For the text-containing cell, return its midpoint in (x, y) coordinate format. 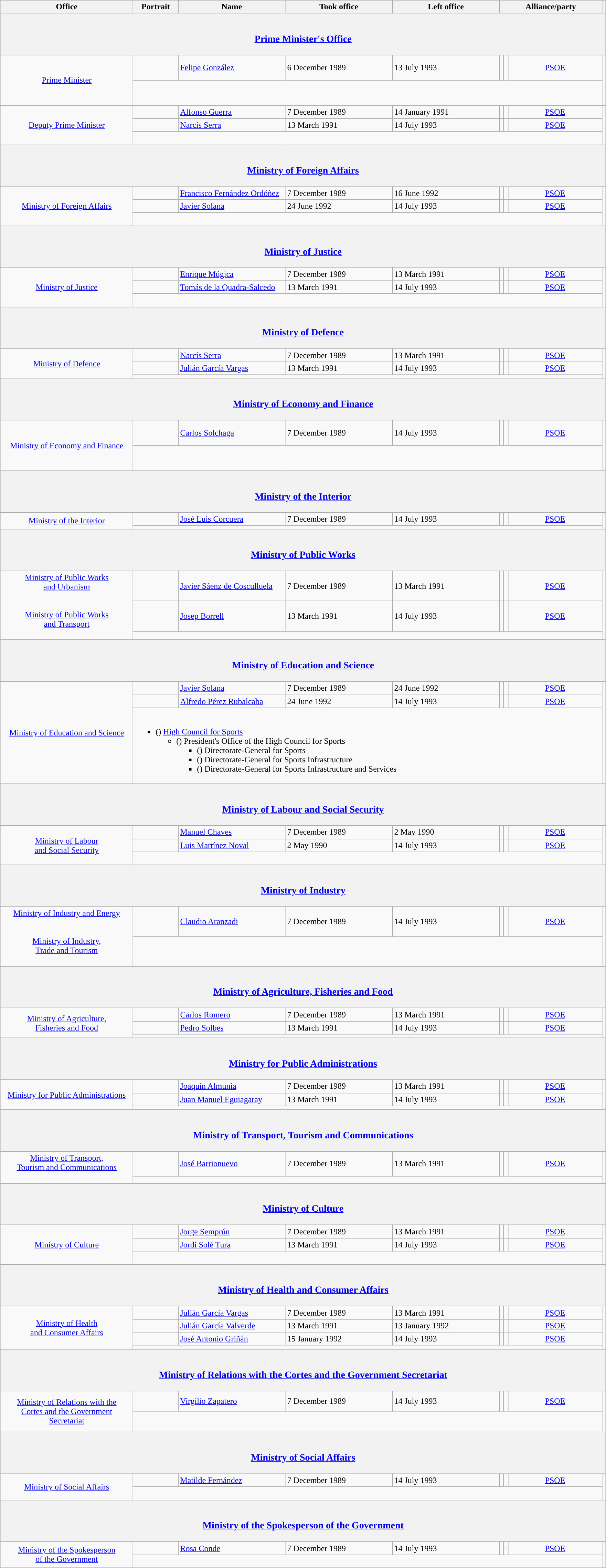
Ministry of Agriculture,Fisheries and Food (67, 1023)
Josep Borrell (232, 616)
José Luis Corcuera (232, 519)
Alfonso Guerra (232, 112)
José Barrionuevo (232, 1164)
Name (232, 7)
Matilde Fernández (232, 1480)
Luis Martínez Noval (232, 845)
Manuel Chaves (232, 832)
Ministry of Industry and EnergyMinistry of Industry,Trade and Tourism (67, 937)
Ministry of Labourand Social Security (67, 845)
Juan Manuel Eguiagaray (232, 1099)
Deputy Prime Minister (67, 125)
Carlos Solchaga (232, 433)
Left office (446, 7)
Joaquín Almunia (232, 1086)
Virgilio Zapatero (232, 1401)
6 December 1989 (339, 67)
Ministry of Agriculture, Fisheries and Food (303, 987)
Francisco Fernández Ordóñez (232, 193)
Ministry of Public Worksand UrbanismMinistry of Public Worksand Transport (67, 605)
Portrait (156, 7)
Jorge Semprún (232, 1232)
13 July 1993 (446, 67)
Ministry of the Spokespersonof the Government (67, 1555)
Javier Sáenz de Cosculluela (232, 586)
Jordi Solé Tura (232, 1245)
Julián García Valverde (232, 1326)
15 January 1992 (339, 1339)
Ministry of Transport,Tourism and Communications (67, 1168)
Office (67, 7)
Tomás de la Quadra-Salcedo (232, 287)
Alfredo Pérez Rubalcaba (232, 701)
Ministry of Industry (303, 886)
Prime Minister (67, 80)
Ministry of Public Works (303, 550)
José Antonio Griñán (232, 1339)
Prime Minister's Office (303, 34)
Pedro Solbes (232, 1028)
Ministry of Relations with the Cortes and the Government Secretariat (303, 1370)
Ministry of Relations with theCortes and the GovernmentSecretariat (67, 1412)
Claudio Aranzadi (232, 921)
16 June 1992 (446, 193)
Alliance/party (551, 7)
13 January 1992 (446, 1326)
Carlos Romero (232, 1015)
Ministry of Transport, Tourism and Communications (303, 1131)
Ministry of Health and Consumer Affairs (303, 1285)
14 January 1991 (446, 112)
Ministry of Labour and Social Security (303, 805)
Ministry of Healthand Consumer Affairs (67, 1328)
Felipe González (232, 67)
Ministry of the Spokesperson of the Government (303, 1520)
Enrique Múgica (232, 274)
Took office (339, 7)
Rosa Conde (232, 1548)
